Detect which cell encompasses the target text, then output its [X, Y] center coordinate. 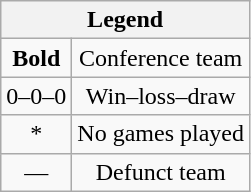
— [36, 172]
Defunct team [161, 172]
* [36, 134]
Bold [36, 58]
Conference team [161, 58]
Win–loss–draw [161, 96]
No games played [161, 134]
Legend [126, 20]
0–0–0 [36, 96]
